Detect which cell encompasses the target text, then output its [X, Y] center coordinate. 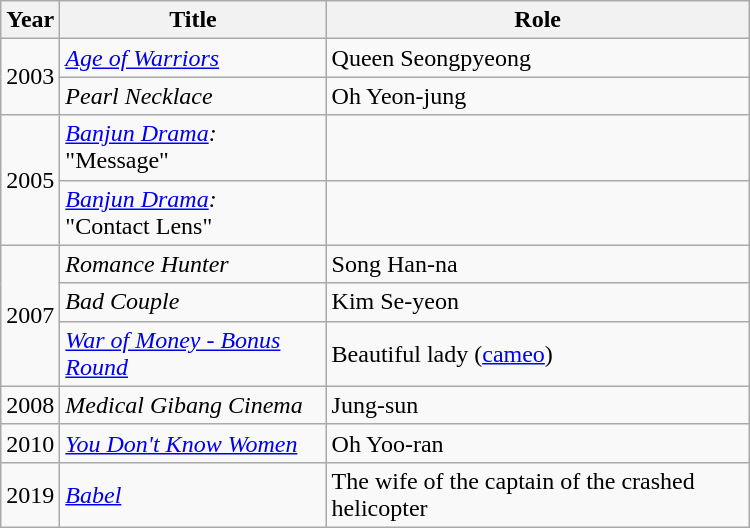
Age of Warriors [193, 58]
Banjun Drama:"Contact Lens" [193, 212]
Babel [193, 494]
Song Han-na [538, 264]
Bad Couple [193, 302]
Kim Se-yeon [538, 302]
Banjun Drama:"Message" [193, 148]
Title [193, 20]
Queen Seongpyeong [538, 58]
Year [30, 20]
Jung-sun [538, 405]
2007 [30, 316]
Beautiful lady (cameo) [538, 354]
Medical Gibang Cinema [193, 405]
Oh Yeon-jung [538, 96]
2010 [30, 443]
2019 [30, 494]
Oh Yoo-ran [538, 443]
The wife of the captain of the crashed helicopter [538, 494]
War of Money - Bonus Round [193, 354]
Romance Hunter [193, 264]
2005 [30, 180]
Pearl Necklace [193, 96]
2003 [30, 77]
Role [538, 20]
You Don't Know Women [193, 443]
2008 [30, 405]
